Capture the cell that displays the provided text and extract its (X, Y) central coordinate. 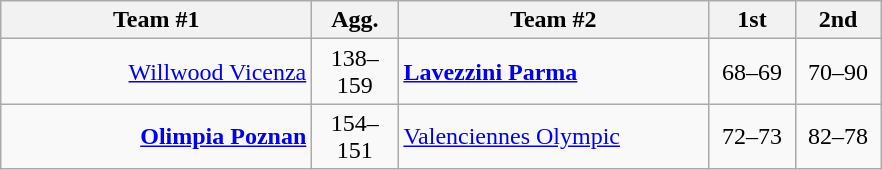
Team #2 (554, 20)
138–159 (355, 72)
72–73 (752, 136)
Valenciennes Olympic (554, 136)
154–151 (355, 136)
1st (752, 20)
70–90 (838, 72)
Olimpia Poznan (156, 136)
Lavezzini Parma (554, 72)
2nd (838, 20)
Team #1 (156, 20)
68–69 (752, 72)
82–78 (838, 136)
Willwood Vicenza (156, 72)
Agg. (355, 20)
